Detect which cell encompasses the target text, then output its (X, Y) center coordinate. 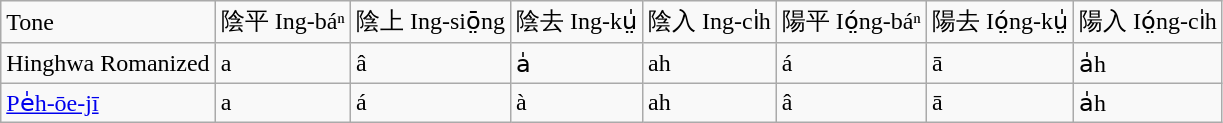
陰上 Ing-siō̤ng (430, 22)
Pe̍h-ōe-jī (108, 103)
陰平 Ing-báⁿ (282, 22)
陰去 Ing-kṳ̍ (576, 22)
陽去 Ió̤ng-kṳ̍ (1000, 22)
陽平 Ió̤ng-báⁿ (851, 22)
陽入 Ió̤ng-ci̍h (1148, 22)
Tone (108, 22)
Hinghwa Romanized (108, 63)
陰入 Ing-ci̍h (709, 22)
à (576, 103)
a̍ (576, 63)
